From the cell containing the given text, extract its center point as [x, y] coordinate. 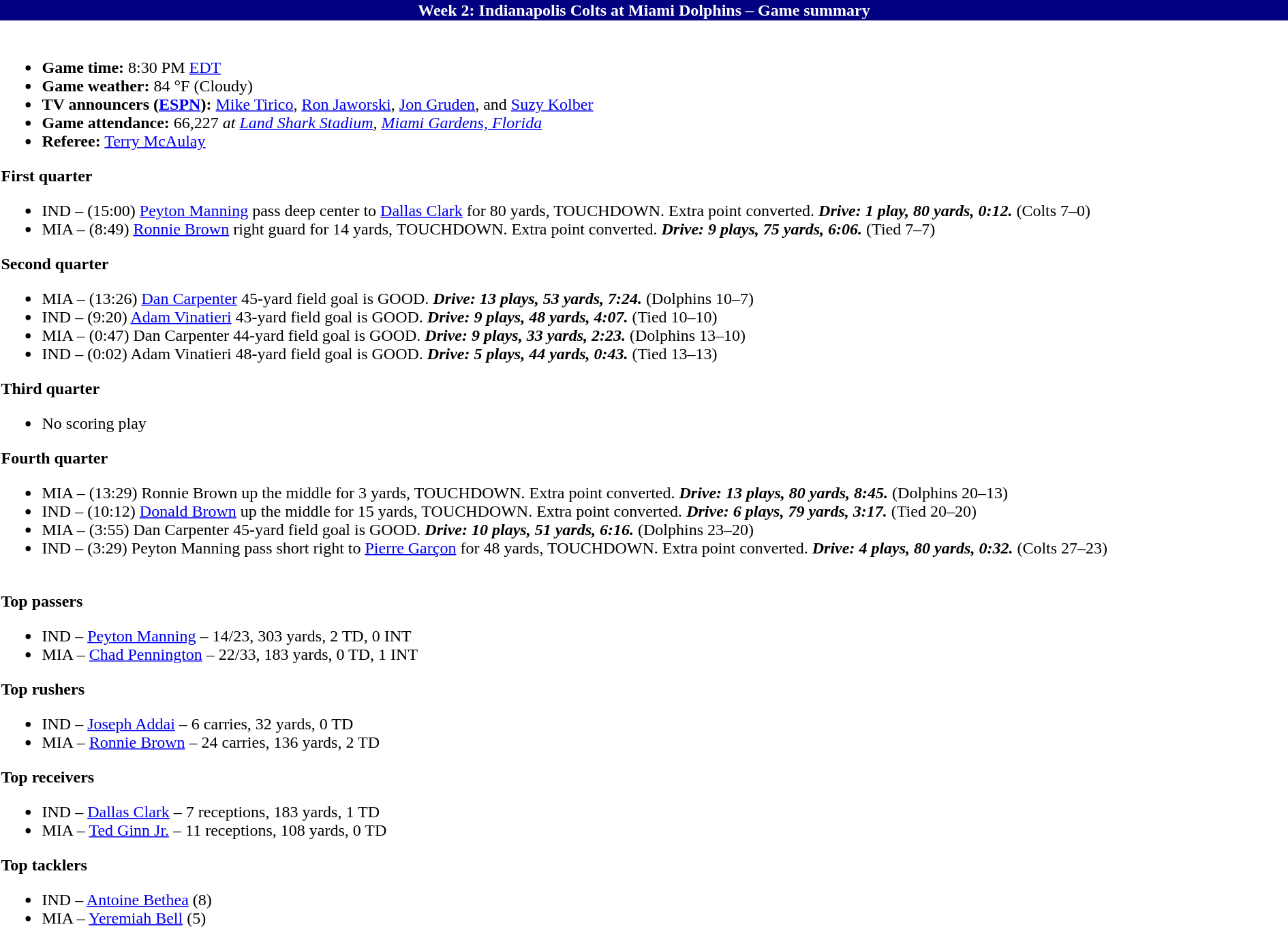
Week 2: Indianapolis Colts at Miami Dolphins – Game summary [644, 10]
